Identify which cell holds the provided text, then report its (X, Y) central coordinate. 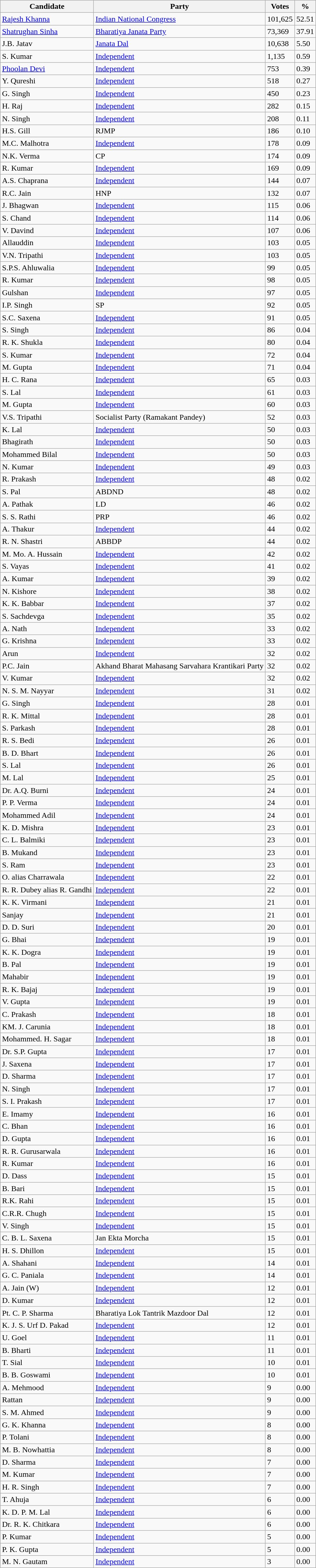
B. D. Bhart (47, 753)
A. Jain (W) (47, 1288)
Shatrughan Sinha (47, 31)
114 (280, 218)
52 (280, 417)
V. Gupta (47, 1002)
% (305, 7)
H. Raj (47, 106)
E. Imamy (47, 1114)
G. Krishna (47, 641)
R. K. Mittal (47, 716)
Votes (280, 7)
A. Shahani (47, 1263)
60 (280, 405)
M. Lal (47, 778)
B. Pal (47, 965)
A. Pathak (47, 504)
282 (280, 106)
101,625 (280, 19)
174 (280, 156)
D. Kumar (47, 1300)
5.50 (305, 44)
42 (280, 554)
J.B. Jatav (47, 44)
H. R. Singh (47, 1487)
D. Dass (47, 1176)
V. Kumar (47, 678)
39 (280, 579)
C. L. Balmiki (47, 840)
K. K. Virmani (47, 902)
N. Kumar (47, 467)
V.N. Tripathi (47, 255)
CP (179, 156)
B. Bharti (47, 1350)
B. B. Goswami (47, 1375)
38 (280, 591)
KM. J. Carunia (47, 1027)
J. Saxena (47, 1064)
A. Nath (47, 629)
Indian National Congress (179, 19)
S. S. Rathi (47, 516)
M. Mo. A. Hussain (47, 554)
Bharatiya Janata Party (179, 31)
Sanjay (47, 915)
Dr. R. K. Chitkara (47, 1524)
R. R. Gurusarwala (47, 1151)
SP (179, 305)
0.23 (305, 93)
Phoolan Devi (47, 69)
R.K. Rahi (47, 1201)
99 (280, 268)
0.11 (305, 118)
Jan Ekta Morcha (179, 1238)
Dr. A.Q. Burni (47, 790)
S. Vayas (47, 566)
N. S. M. Nayyar (47, 691)
Rajesh Khanna (47, 19)
A. Mehmood (47, 1388)
31 (280, 691)
R. N. Shastri (47, 541)
J. Bhagwan (47, 206)
R. K. Shukla (47, 342)
Allauddin (47, 243)
Bhagirath (47, 442)
HNP (179, 193)
U. Goel (47, 1338)
169 (280, 168)
K. D. P. M. Lal (47, 1512)
V.S. Tripathi (47, 417)
R. K. Bajaj (47, 989)
Bharatiya Lok Tantrik Mazdoor Dal (179, 1313)
A.S. Chaprana (47, 181)
144 (280, 181)
86 (280, 330)
80 (280, 342)
K. K. Babbar (47, 604)
Pt. C. P. Sharma (47, 1313)
1,135 (280, 56)
A. Kumar (47, 579)
91 (280, 317)
S. Ram (47, 865)
K. K. Dogra (47, 952)
178 (280, 143)
518 (280, 81)
C. B. L. Saxena (47, 1238)
Socialist Party (Ramakant Pandey) (179, 417)
208 (280, 118)
0.39 (305, 69)
ABDND (179, 492)
3 (280, 1562)
H.S. Gill (47, 131)
G. C. Paniala (47, 1275)
753 (280, 69)
M. B. Nowhattia (47, 1450)
61 (280, 392)
Mohammed. H. Sagar (47, 1039)
T. Sial (47, 1363)
107 (280, 230)
S. I. Prakash (47, 1101)
20 (280, 927)
P. K. Gupta (47, 1549)
ABBDP (179, 541)
K. D. Mishra (47, 828)
I.P. Singh (47, 305)
G. K. Khanna (47, 1425)
B. Mukand (47, 852)
S.P.S. Ahluwalia (47, 268)
G. Bhai (47, 939)
RJMP (179, 131)
LD (179, 504)
R.C. Jain (47, 193)
S. Chand (47, 218)
Mahabir (47, 977)
41 (280, 566)
Akhand Bharat Mahasang Sarvahara Krantikari Party (179, 666)
P.C. Jain (47, 666)
H. C. Rana (47, 380)
97 (280, 293)
K. Lal (47, 430)
Mohammed Bilal (47, 454)
65 (280, 380)
R. R. Dubey alias R. Gandhi (47, 890)
B. Bari (47, 1189)
Party (179, 7)
132 (280, 193)
37.91 (305, 31)
N.K. Verma (47, 156)
72 (280, 355)
S. M. Ahmed (47, 1412)
Candidate (47, 7)
Gulshan (47, 293)
S. Singh (47, 330)
V. Davind (47, 230)
M. N. Gautam (47, 1562)
H. S. Dhillon (47, 1251)
D. D. Suri (47, 927)
92 (280, 305)
D. Gupta (47, 1138)
0.15 (305, 106)
Mohammed Adil (47, 815)
A. Thakur (47, 529)
R. S. Bedi (47, 740)
49 (280, 467)
M. Kumar (47, 1475)
73,369 (280, 31)
PRP (179, 516)
C. Bhan (47, 1126)
98 (280, 280)
52.51 (305, 19)
P. Tolani (47, 1437)
P. Kumar (47, 1537)
Rattan (47, 1400)
Janata Dal (179, 44)
115 (280, 206)
10,638 (280, 44)
25 (280, 778)
C. Prakash (47, 1014)
0.10 (305, 131)
R. Prakash (47, 479)
35 (280, 616)
0.27 (305, 81)
T. Ahuja (47, 1499)
V. Singh (47, 1226)
S. Sachdevga (47, 616)
186 (280, 131)
S. Parkash (47, 728)
N. Kishore (47, 591)
0.59 (305, 56)
K. J. S. Urf D. Pakad (47, 1325)
71 (280, 367)
Arun (47, 653)
450 (280, 93)
Dr. S.P. Gupta (47, 1052)
S. Pal (47, 492)
M.C. Malhotra (47, 143)
O. alias Charrawala (47, 877)
Y. Qureshi (47, 81)
37 (280, 604)
P. P. Verma (47, 803)
C.R.R. Chugh (47, 1213)
S.C. Saxena (47, 317)
